Find where the given text appears and provide that cell's center as (X, Y) coordinate. 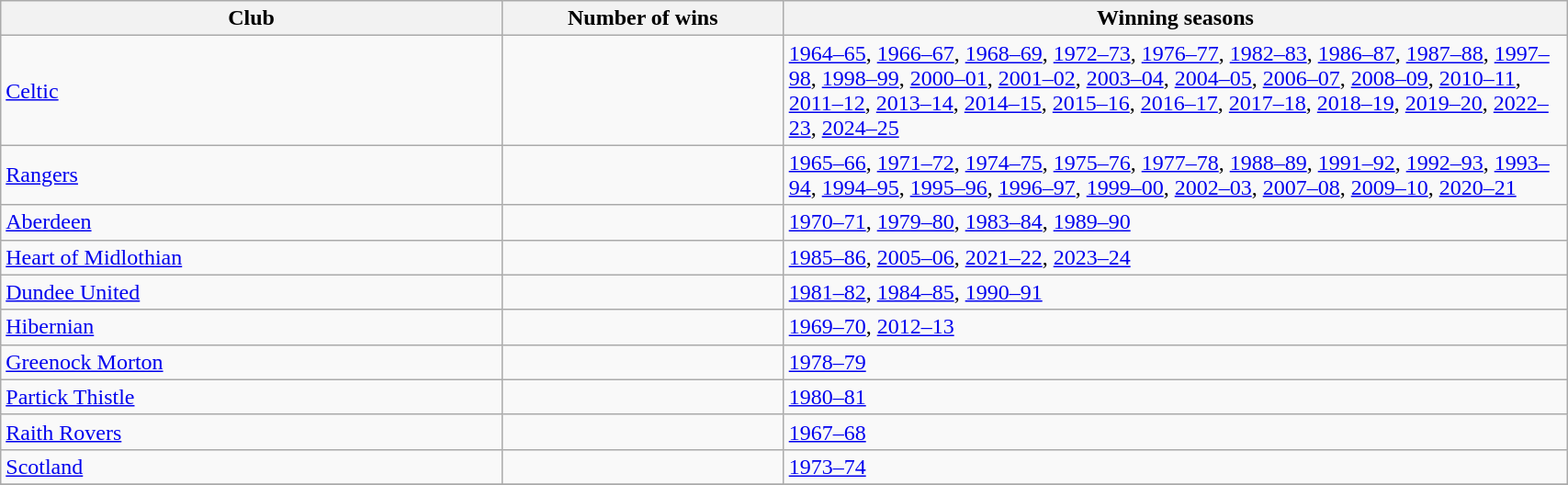
Rangers (252, 175)
Scotland (252, 467)
1967–68 (1175, 432)
1985–86, 2005–06, 2021–22, 2023–24 (1175, 257)
Number of wins (643, 18)
1969–70, 2012–13 (1175, 327)
Heart of Midlothian (252, 257)
Club (252, 18)
Hibernian (252, 327)
Raith Rovers (252, 432)
Celtic (252, 90)
1980–81 (1175, 397)
1978–79 (1175, 362)
Winning seasons (1175, 18)
Aberdeen (252, 222)
1981–82, 1984–85, 1990–91 (1175, 292)
1973–74 (1175, 467)
1970–71, 1979–80, 1983–84, 1989–90 (1175, 222)
Dundee United (252, 292)
Greenock Morton (252, 362)
Partick Thistle (252, 397)
